Capture the cell that displays the provided text and extract its [x, y] central coordinate. 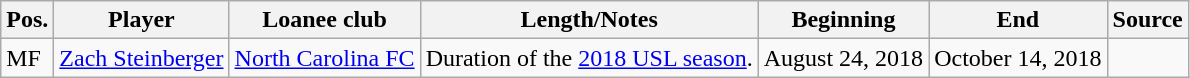
Player [142, 20]
Loanee club [324, 20]
Zach Steinberger [142, 58]
Duration of the 2018 USL season. [589, 58]
Length/Notes [589, 20]
End [1018, 20]
Beginning [843, 20]
Pos. [28, 20]
Source [1148, 20]
North Carolina FC [324, 58]
October 14, 2018 [1018, 58]
MF [28, 58]
August 24, 2018 [843, 58]
